Scan for the cell matching the given text and deliver its [X, Y] coordinate at center. 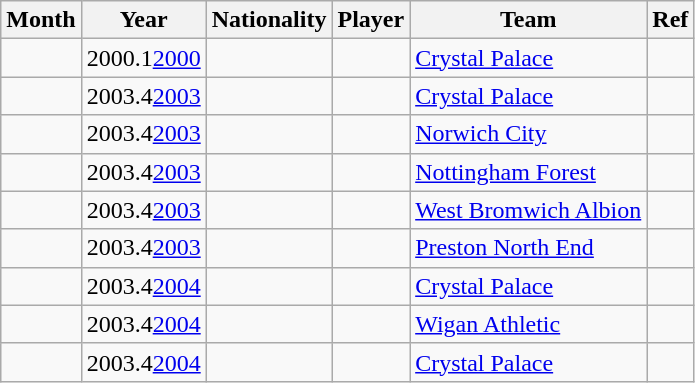
Ref [670, 20]
Nottingham Forest [528, 172]
2000.12000 [144, 58]
Month [41, 20]
Wigan Athletic [528, 324]
Preston North End [528, 248]
West Bromwich Albion [528, 210]
Player [371, 20]
Year [144, 20]
Nationality [269, 20]
Team [528, 20]
Norwich City [528, 134]
